Locate the cell with the specified text and output its (x, y) center coordinate. 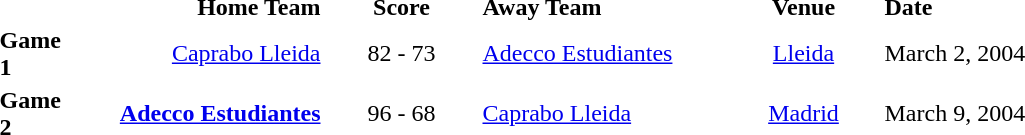
Caprabo Lleida (200, 54)
Lleida (804, 54)
82 - 73 (402, 54)
Adecco Estudiantes (602, 54)
